Determine the (X, Y) coordinate at the center of the cell enclosing the given text.  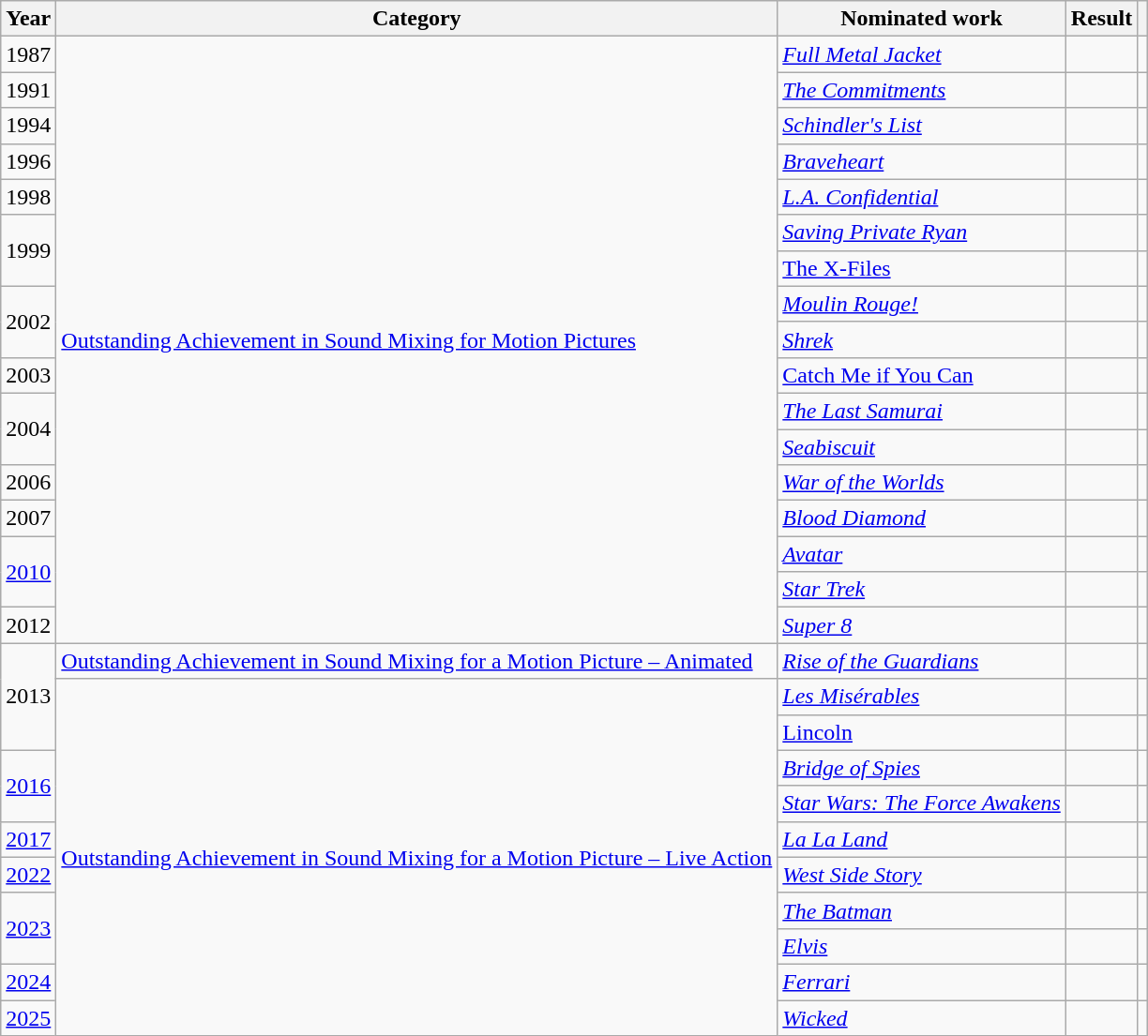
2024 (28, 982)
1994 (28, 126)
Nominated work (922, 19)
Ferrari (922, 982)
Saving Private Ryan (922, 233)
2002 (28, 322)
Seabiscuit (922, 447)
Outstanding Achievement in Sound Mixing for a Motion Picture – Live Action (416, 857)
Star Wars: The Force Awakens (922, 803)
2012 (28, 625)
2016 (28, 786)
Schindler's List (922, 126)
2023 (28, 928)
Lincoln (922, 732)
2003 (28, 375)
Wicked (922, 1017)
Blood Diamond (922, 518)
Year (28, 19)
The Batman (922, 910)
Rise of the Guardians (922, 661)
Shrek (922, 339)
Outstanding Achievement in Sound Mixing for a Motion Picture – Animated (416, 661)
2017 (28, 839)
2013 (28, 697)
2006 (28, 483)
Braveheart (922, 161)
War of the Worlds (922, 483)
The Commitments (922, 90)
2004 (28, 428)
West Side Story (922, 875)
2025 (28, 1017)
Elvis (922, 946)
1991 (28, 90)
Avatar (922, 554)
Star Trek (922, 590)
2022 (28, 875)
Outstanding Achievement in Sound Mixing for Motion Pictures (416, 339)
La La Land (922, 839)
The Last Samurai (922, 411)
1996 (28, 161)
Result (1101, 19)
1987 (28, 54)
Category (416, 19)
2010 (28, 572)
L.A. Confidential (922, 197)
The X-Files (922, 268)
Catch Me if You Can (922, 375)
Super 8 (922, 625)
1999 (28, 250)
Full Metal Jacket (922, 54)
1998 (28, 197)
Moulin Rouge! (922, 304)
Bridge of Spies (922, 768)
Les Misérables (922, 697)
2007 (28, 518)
